Determine the (X, Y) coordinate at the center of the cell enclosing the given text.  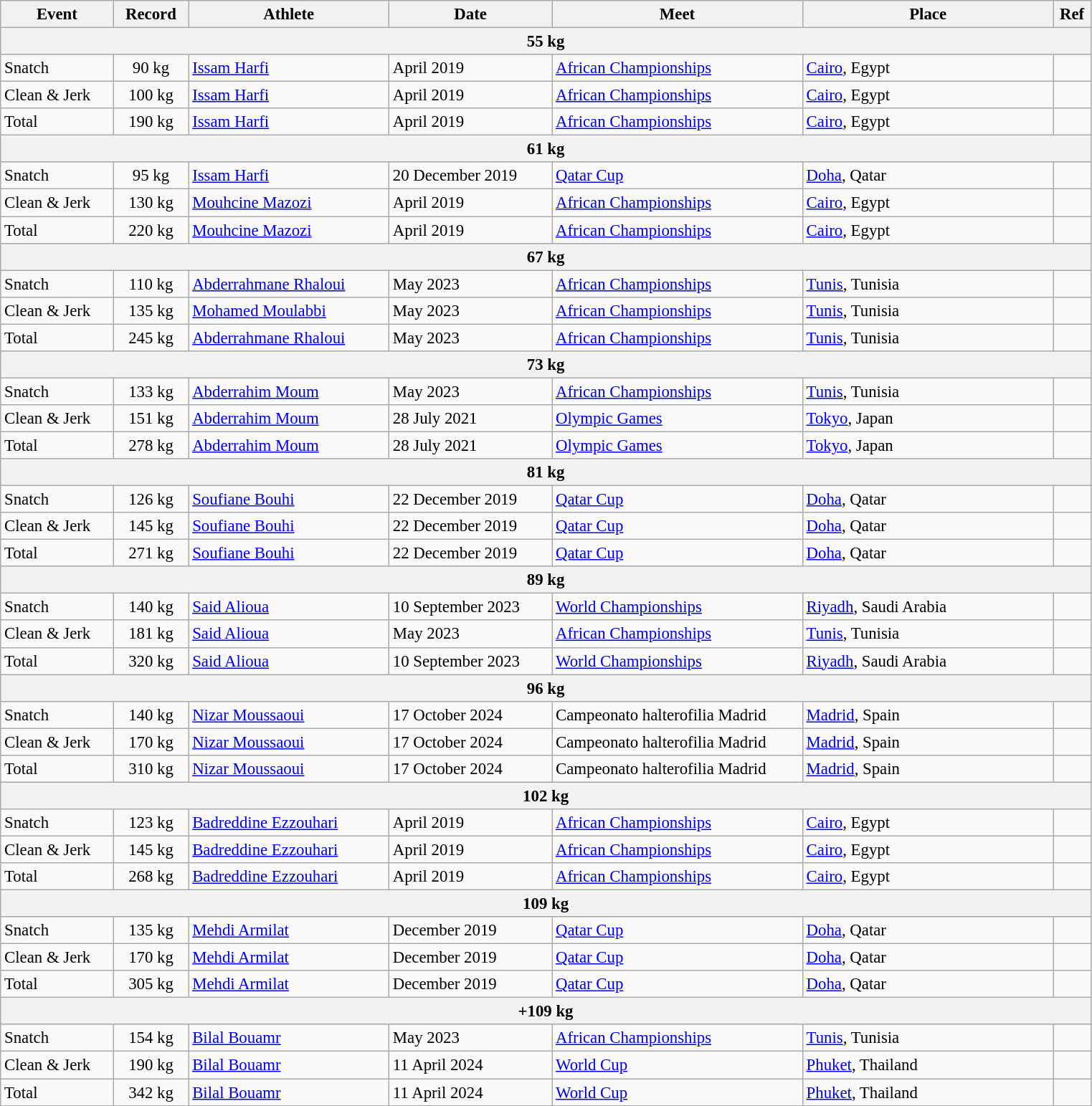
310 kg (151, 769)
Meet (678, 14)
130 kg (151, 203)
95 kg (151, 176)
Ref (1073, 14)
Athlete (289, 14)
Date (470, 14)
96 kg (546, 688)
100 kg (151, 95)
109 kg (546, 904)
151 kg (151, 419)
110 kg (151, 284)
305 kg (151, 984)
Mohamed Moulabbi (289, 310)
89 kg (546, 580)
Record (151, 14)
245 kg (151, 338)
220 kg (151, 230)
81 kg (546, 472)
154 kg (151, 1039)
126 kg (151, 500)
271 kg (151, 553)
+109 kg (546, 1011)
268 kg (151, 877)
73 kg (546, 365)
Event (57, 14)
133 kg (151, 391)
320 kg (151, 661)
Place (928, 14)
102 kg (546, 796)
342 kg (151, 1092)
123 kg (151, 823)
55 kg (546, 42)
90 kg (151, 68)
20 December 2019 (470, 176)
61 kg (546, 149)
67 kg (546, 257)
278 kg (151, 445)
181 kg (151, 634)
